Detect which cell encompasses the target text, then output its [x, y] center coordinate. 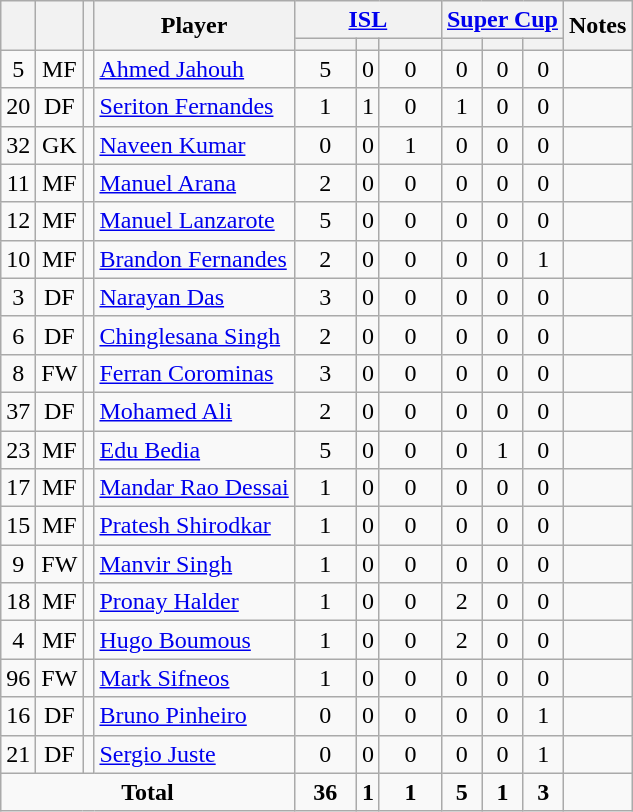
11 [18, 183]
Chinglesana Singh [194, 335]
Bruno Pinheiro [194, 716]
Manuel Arana [194, 183]
32 [18, 145]
Total [148, 792]
Ferran Corominas [194, 373]
Hugo Boumous [194, 640]
4 [18, 640]
Mandar Rao Dessai [194, 488]
Naveen Kumar [194, 145]
10 [18, 259]
16 [18, 716]
37 [18, 411]
8 [18, 373]
23 [18, 449]
Edu Bedia [194, 449]
ISL [368, 20]
21 [18, 754]
Mohamed Ali [194, 411]
Notes [597, 26]
Narayan Das [194, 297]
Mark Sifneos [194, 678]
96 [18, 678]
9 [18, 564]
Pratesh Shirodkar [194, 526]
Player [194, 26]
12 [18, 221]
GK [60, 145]
6 [18, 335]
Manvir Singh [194, 564]
Manuel Lanzarote [194, 221]
17 [18, 488]
36 [325, 792]
Ahmed Jahouh [194, 69]
Pronay Halder [194, 602]
Super Cup [502, 20]
Brandon Fernandes [194, 259]
Sergio Juste [194, 754]
Seriton Fernandes [194, 107]
18 [18, 602]
20 [18, 107]
15 [18, 526]
